Pinpoint the cell where the given text exists, returning its [x, y] midpoint coordinate. 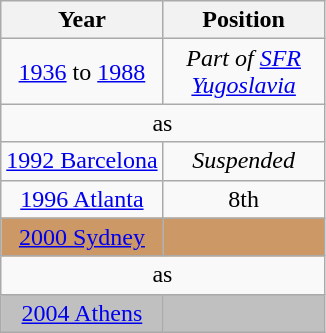
2000 Sydney [82, 237]
Suspended [244, 161]
1992 Barcelona [82, 161]
1996 Atlanta [82, 199]
1936 to 1988 [82, 72]
Position [244, 20]
8th [244, 199]
Part of SFR Yugoslavia [244, 72]
2004 Athens [82, 313]
Year [82, 20]
